Determine the [x, y] coordinate at the center of the cell enclosing the given text.  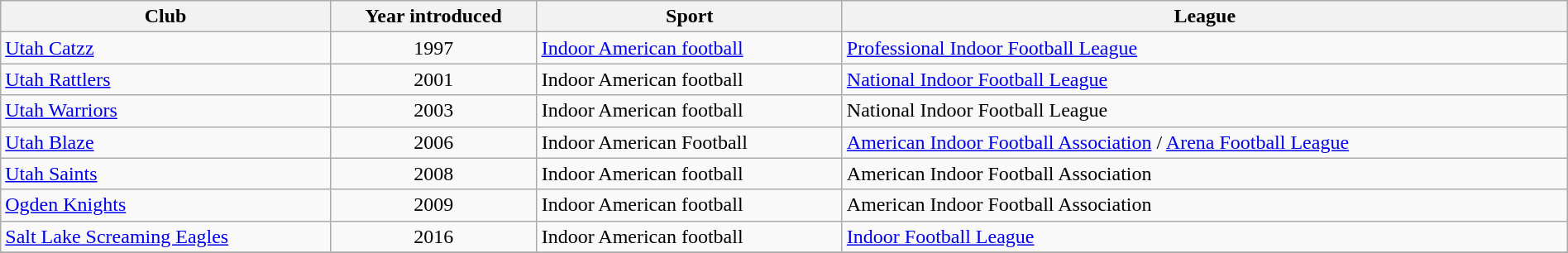
2001 [433, 79]
Club [165, 17]
American Indoor Football Association / Arena Football League [1204, 142]
Indoor American Football [690, 142]
Professional Indoor Football League [1204, 48]
2003 [433, 111]
Utah Rattlers [165, 79]
2006 [433, 142]
1997 [433, 48]
Ogden Knights [165, 205]
2016 [433, 236]
Utah Saints [165, 174]
Utah Warriors [165, 111]
League [1204, 17]
Year introduced [433, 17]
Utah Catzz [165, 48]
2009 [433, 205]
Utah Blaze [165, 142]
Indoor Football League [1204, 236]
Salt Lake Screaming Eagles [165, 236]
2008 [433, 174]
Sport [690, 17]
